Identify which cell holds the provided text, then report its [X, Y] central coordinate. 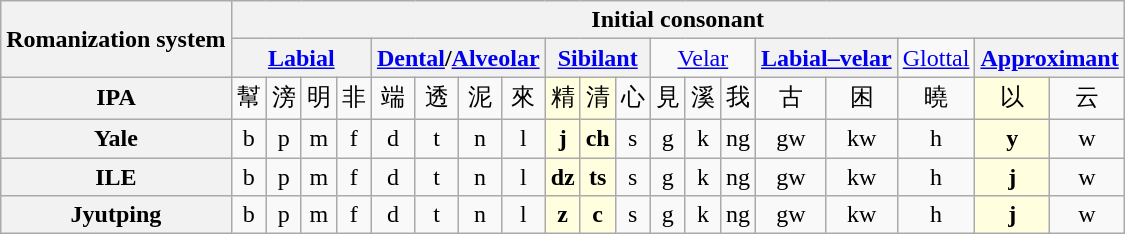
見 [668, 98]
ILE [116, 177]
Approximant [1050, 58]
透 [436, 98]
來 [524, 98]
以 [1012, 98]
云 [1088, 98]
Sibilant [598, 58]
c [598, 215]
明 [318, 98]
清 [598, 98]
精 [562, 98]
曉 [936, 98]
ch [598, 138]
Velar [702, 58]
Romanization system [116, 39]
滂 [284, 98]
心 [632, 98]
Labial–velar [826, 58]
ts [598, 177]
IPA [116, 98]
dz [562, 177]
z [562, 215]
Glottal [936, 58]
y [1012, 138]
端 [392, 98]
幫 [248, 98]
溪 [702, 98]
古 [790, 98]
Initial consonant [678, 20]
Labial [301, 58]
Yale [116, 138]
非 [354, 98]
Dental/Alveolar [458, 58]
泥 [480, 98]
我 [738, 98]
困 [862, 98]
Jyutping [116, 215]
